Determine the [X, Y] coordinate at the center of the cell enclosing the given text.  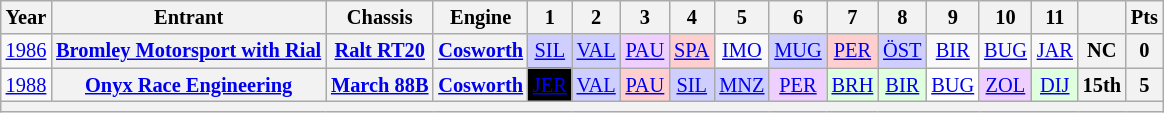
NC [1102, 51]
Bromley Motorsport with Rial [188, 51]
Year [26, 17]
DIJ [1055, 85]
Engine [480, 17]
1 [550, 17]
10 [1006, 17]
8 [902, 17]
MUG [798, 51]
3 [646, 17]
BRH [853, 85]
ÖST [902, 51]
JAR [1055, 51]
SPA [692, 51]
March 88B [380, 85]
IMO [742, 51]
JER [550, 85]
Onyx Race Engineering [188, 85]
9 [952, 17]
Entrant [188, 17]
1986 [26, 51]
4 [692, 17]
7 [853, 17]
2 [596, 17]
15th [1102, 85]
MNZ [742, 85]
Pts [1144, 17]
Ralt RT20 [380, 51]
1988 [26, 85]
Chassis [380, 17]
ZOL [1006, 85]
6 [798, 17]
0 [1144, 51]
11 [1055, 17]
